Locate the cell with the specified text and output its [x, y] center coordinate. 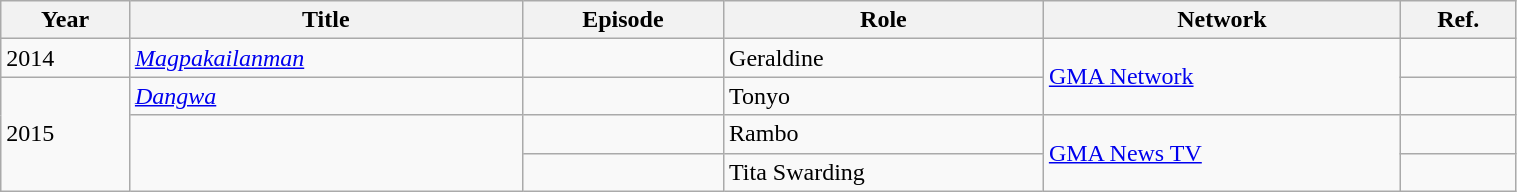
Tonyo [884, 96]
Geraldine [884, 58]
GMA Network [1222, 77]
Rambo [884, 134]
Magpakailanman [326, 58]
Network [1222, 20]
Title [326, 20]
Role [884, 20]
Tita Swarding [884, 172]
2014 [66, 58]
Episode [622, 20]
Dangwa [326, 96]
Year [66, 20]
GMA News TV [1222, 153]
2015 [66, 134]
Ref. [1458, 20]
